Detect which cell encompasses the target text, then output its (x, y) center coordinate. 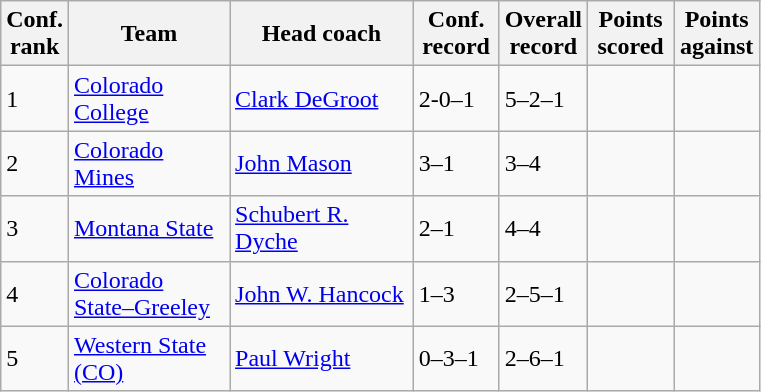
Head coach (322, 34)
Colorado College (148, 98)
2–5–1 (543, 294)
4–4 (543, 228)
John Mason (322, 164)
0–3–1 (456, 358)
3 (35, 228)
Colorado Mines (148, 164)
Clark DeGroot (322, 98)
Conf. rank (35, 34)
Colorado State–Greeley (148, 294)
Montana State (148, 228)
Points scored (631, 34)
4 (35, 294)
3–4 (543, 164)
5 (35, 358)
5–2–1 (543, 98)
3–1 (456, 164)
2-0–1 (456, 98)
Points against (717, 34)
Western State (CO) (148, 358)
1 (35, 98)
2 (35, 164)
2–1 (456, 228)
John W. Hancock (322, 294)
Paul Wright (322, 358)
Schubert R. Dyche (322, 228)
Conf. record (456, 34)
1–3 (456, 294)
Team (148, 34)
2–6–1 (543, 358)
Overall record (543, 34)
